Extract the [x, y] coordinate from the center of the cell holding the provided text.  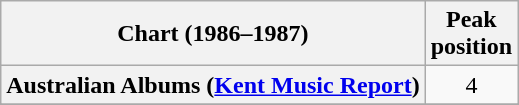
Peakposition [471, 34]
Chart (1986–1987) [213, 34]
4 [471, 85]
Australian Albums (Kent Music Report) [213, 85]
